From the cell containing the given text, extract its center point as [X, Y] coordinate. 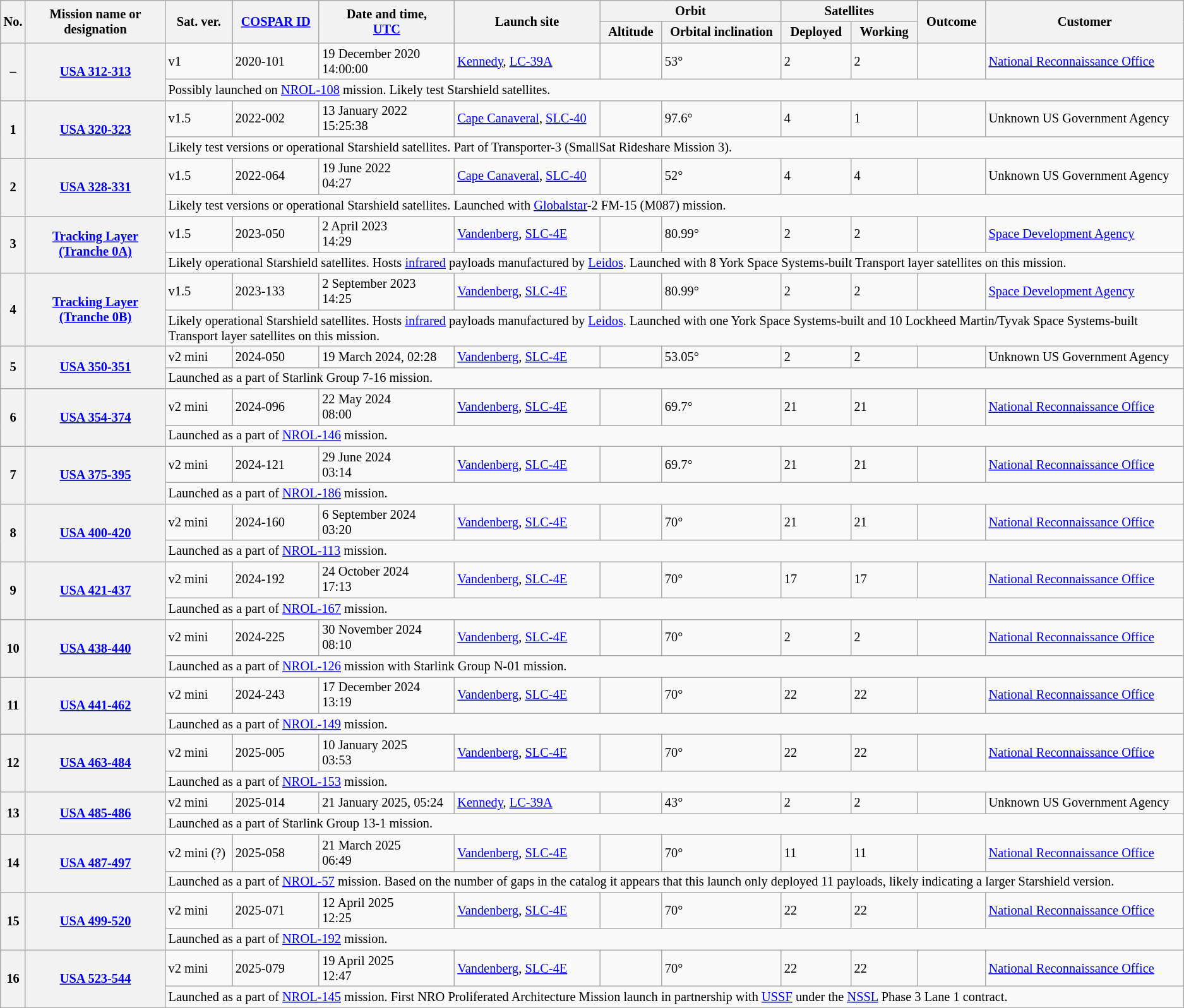
19 June 202204:27 [386, 176]
Likely test versions or operational Starshield satellites. Part of Transporter-3 (SmallSat Rideshare Mission 3). [674, 148]
USA 438-440 [95, 648]
USA 350-351 [95, 367]
16 [13, 978]
2024-096 [275, 407]
30 November 202408:10 [386, 637]
19 April 202512:47 [386, 968]
2023-133 [275, 292]
10 January 202503:53 [386, 752]
USA 421-437 [95, 590]
2025-058 [275, 853]
Satellites [849, 11]
Date and time,UTC [386, 21]
COSPAR ID [275, 21]
24 October 202417:13 [386, 579]
Working [884, 32]
Launched as a part of NROL-153 mission. [674, 781]
Outcome [952, 21]
17 December 202413:19 [386, 695]
Launched as a part of NROL-167 mission. [674, 608]
Launched as a part of Starlink Group 7-16 mission. [674, 378]
3 [13, 245]
8 [13, 533]
14 [13, 863]
2023-050 [275, 234]
Likely test versions or operational Starshield satellites. Launched with Globalstar-2 FM-15 (M087) mission. [674, 205]
53° [721, 61]
v1 [199, 61]
2025-014 [275, 803]
Launched as a part of NROL-149 mission. [674, 724]
Launched as a part of NROL-186 mission. [674, 493]
USA 487-497 [95, 863]
12 [13, 762]
USA 400-420 [95, 533]
Launched as a part of NROL-192 mission. [674, 939]
2022-002 [275, 119]
Launch site [527, 21]
Launched as a part of Starlink Group 13-1 mission. [674, 824]
15 [13, 920]
v2 mini (?) [199, 853]
2025-071 [275, 910]
19 December 202014:00:00 [386, 61]
97.6° [721, 119]
2 April 202314:29 [386, 234]
– [13, 72]
53.05° [721, 357]
USA 523-544 [95, 978]
USA 320-323 [95, 129]
2024-121 [275, 465]
2024-050 [275, 357]
2022-064 [275, 176]
Deployed [816, 32]
Orbital inclination [721, 32]
USA 463-484 [95, 762]
21 January 2025, 05:24 [386, 803]
29 June 202403:14 [386, 465]
USA 375-395 [95, 475]
Mission name or designation [95, 21]
Launched as a part of NROL-146 mission. [674, 436]
12 April 202512:25 [386, 910]
Orbit [691, 11]
2025-005 [275, 752]
5 [13, 367]
7 [13, 475]
13 [13, 813]
Sat. ver. [199, 21]
2024-243 [275, 695]
2020-101 [275, 61]
2024-225 [275, 637]
6 September 202403:20 [386, 522]
Altitude [631, 32]
10 [13, 648]
USA 312-313 [95, 72]
22 May 202408:00 [386, 407]
Customer [1085, 21]
2024-192 [275, 579]
2 September 202314:25 [386, 292]
6 [13, 418]
52° [721, 176]
No. [13, 21]
9 [13, 590]
21 March 202506:49 [386, 853]
43° [721, 803]
USA 499-520 [95, 920]
USA 328-331 [95, 187]
Tracking Layer (Tranche 0A) [95, 245]
19 March 2024, 02:28 [386, 357]
USA 354-374 [95, 418]
Possibly launched on NROL-108 mission. Likely test Starshield satellites. [674, 90]
Tracking Layer (Tranche 0B) [95, 309]
2025-079 [275, 968]
Launched as a part of NROL-113 mission. [674, 551]
2024-160 [275, 522]
Launched as a part of NROL-126 mission with Starlink Group N-01 mission. [674, 666]
13 January 202215:25:38 [386, 119]
USA 485-486 [95, 813]
USA 441-462 [95, 706]
